Scan for the cell matching the given text and deliver its (X, Y) coordinate at center. 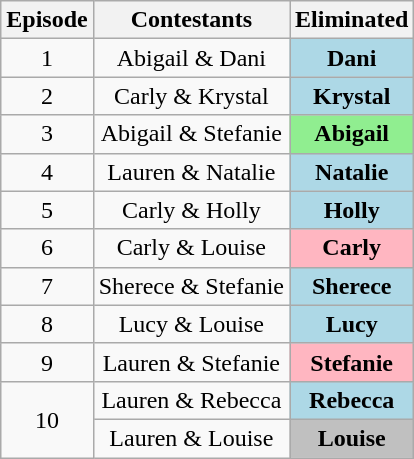
Holly (352, 210)
Louise (352, 438)
3 (47, 134)
Eliminated (352, 20)
Carly (352, 248)
10 (47, 419)
Contestants (191, 20)
Sherece & Stefanie (191, 286)
Stefanie (352, 362)
Abigail (352, 134)
Rebecca (352, 400)
Sherece (352, 286)
Abigail & Dani (191, 58)
Natalie (352, 172)
Abigail & Stefanie (191, 134)
Lauren & Rebecca (191, 400)
Carly & Louise (191, 248)
Carly & Holly (191, 210)
5 (47, 210)
Krystal (352, 96)
4 (47, 172)
9 (47, 362)
7 (47, 286)
Episode (47, 20)
Lauren & Stefanie (191, 362)
Lucy (352, 324)
Lucy & Louise (191, 324)
Dani (352, 58)
Lauren & Louise (191, 438)
Carly & Krystal (191, 96)
8 (47, 324)
Lauren & Natalie (191, 172)
1 (47, 58)
6 (47, 248)
2 (47, 96)
